Determine the (x, y) coordinate at the center of the cell enclosing the given text.  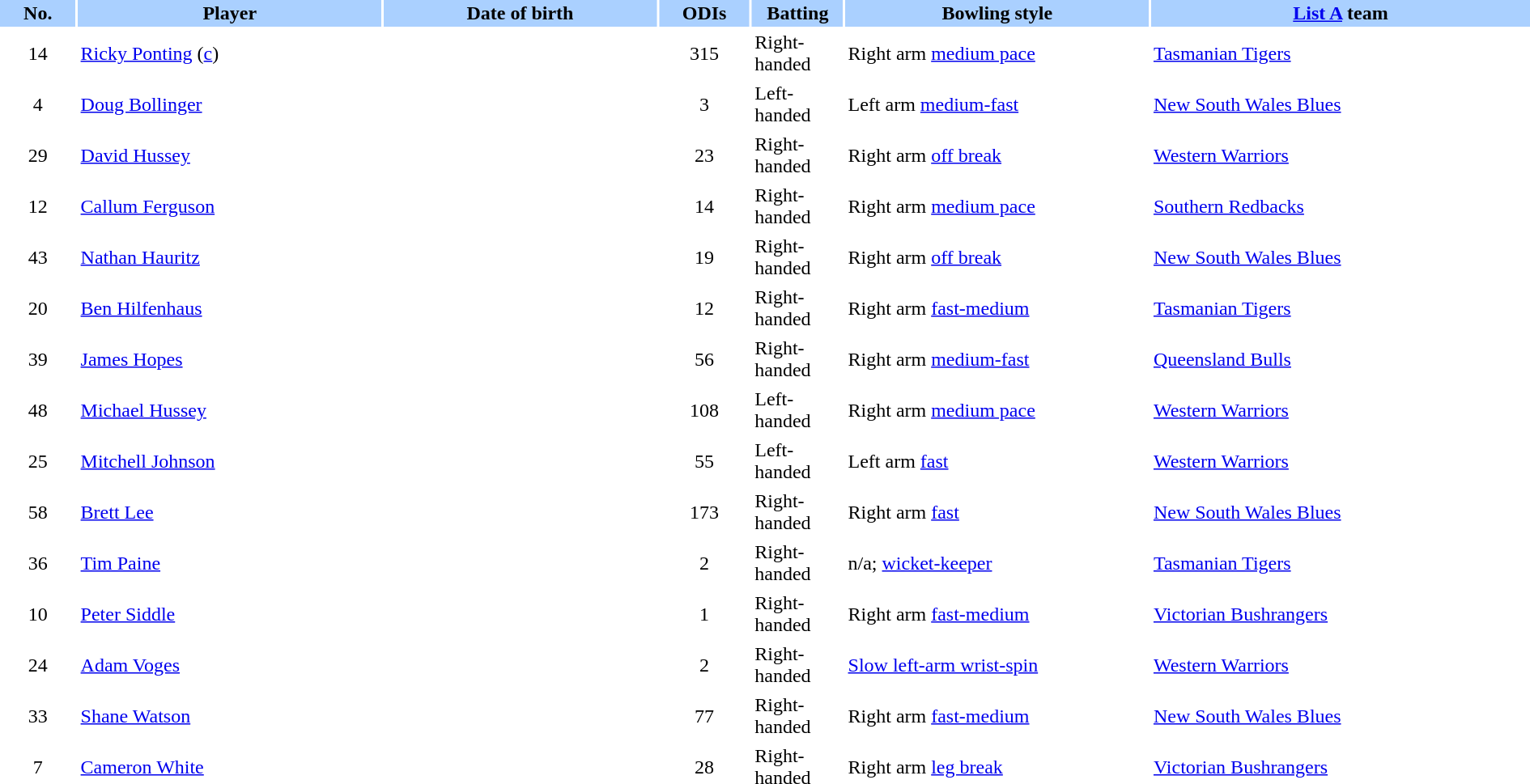
58 (38, 512)
55 (704, 461)
Callum Ferguson (230, 206)
33 (38, 716)
48 (38, 410)
108 (704, 410)
Michael Hussey (230, 410)
Right arm fast (997, 512)
77 (704, 716)
Batting (797, 13)
20 (38, 308)
4 (38, 104)
Doug Bollinger (230, 104)
Brett Lee (230, 512)
10 (38, 614)
List A team (1341, 13)
Tim Paine (230, 563)
Left arm fast (997, 461)
Right arm medium-fast (997, 359)
315 (704, 53)
1 (704, 614)
Date of birth (520, 13)
Southern Redbacks (1341, 206)
Ben Hilfenhaus (230, 308)
Slow left-arm wrist-spin (997, 665)
Victorian Bushrangers (1341, 614)
Mitchell Johnson (230, 461)
David Hussey (230, 155)
39 (38, 359)
Queensland Bulls (1341, 359)
23 (704, 155)
Adam Voges (230, 665)
Bowling style (997, 13)
25 (38, 461)
43 (38, 257)
56 (704, 359)
Left arm medium-fast (997, 104)
3 (704, 104)
n/a; wicket-keeper (997, 563)
29 (38, 155)
24 (38, 665)
173 (704, 512)
36 (38, 563)
Player (230, 13)
James Hopes (230, 359)
Nathan Hauritz (230, 257)
Shane Watson (230, 716)
Ricky Ponting (c) (230, 53)
19 (704, 257)
ODIs (704, 13)
Peter Siddle (230, 614)
No. (38, 13)
